Determine the (x, y) coordinate at the center of the cell enclosing the given text.  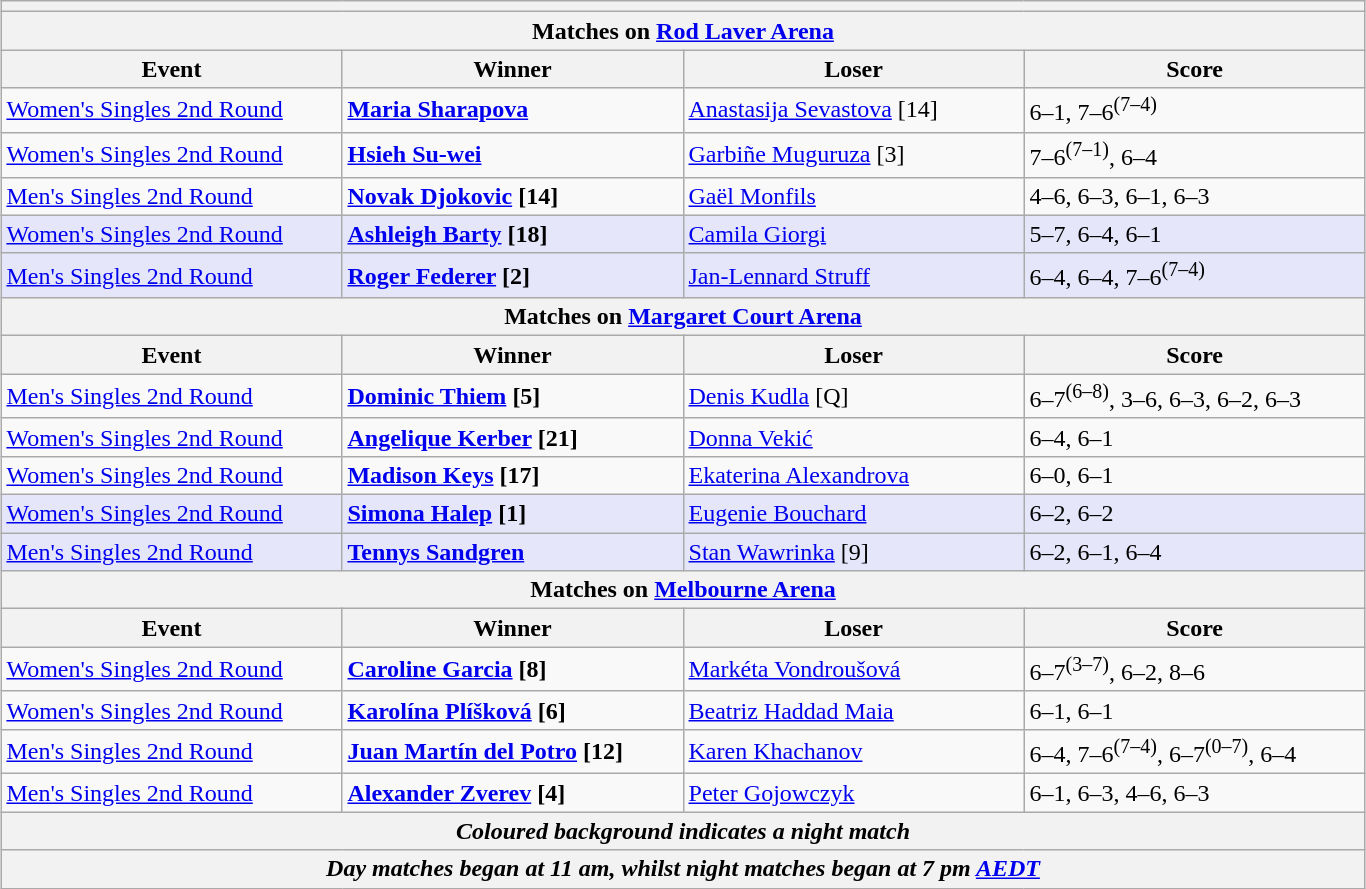
Gaël Monfils (854, 196)
Jan-Lennard Struff (854, 276)
6–4, 6–1 (1194, 437)
Maria Sharapova (512, 110)
Donna Vekić (854, 437)
Alexander Zverev [4] (512, 793)
6–2, 6–1, 6–4 (1194, 552)
6–1, 7–6(7–4) (1194, 110)
Stan Wawrinka [9] (854, 552)
Matches on Rod Laver Arena (683, 31)
Eugenie Bouchard (854, 514)
Matches on Margaret Court Arena (683, 317)
6–0, 6–1 (1194, 475)
Matches on Melbourne Arena (683, 590)
Markéta Vondroušová (854, 670)
Ashleigh Barty [18] (512, 234)
6–7(6–8), 3–6, 6–3, 6–2, 6–3 (1194, 396)
Ekaterina Alexandrova (854, 475)
Hsieh Su-wei (512, 154)
4–6, 6–3, 6–1, 6–3 (1194, 196)
Peter Gojowczyk (854, 793)
Caroline Garcia [8] (512, 670)
Madison Keys [17] (512, 475)
Karolína Plíšková [6] (512, 710)
7–6(7–1), 6–4 (1194, 154)
Camila Giorgi (854, 234)
Karen Khachanov (854, 752)
Coloured background indicates a night match (683, 831)
6–2, 6–2 (1194, 514)
Anastasija Sevastova [14] (854, 110)
Novak Djokovic [14] (512, 196)
Day matches began at 11 am, whilst night matches began at 7 pm AEDT (683, 869)
Simona Halep [1] (512, 514)
6–4, 7–6(7–4), 6–7(0–7), 6–4 (1194, 752)
Juan Martín del Potro [12] (512, 752)
6–1, 6–1 (1194, 710)
6–7(3–7), 6–2, 8–6 (1194, 670)
Beatriz Haddad Maia (854, 710)
Garbiñe Muguruza [3] (854, 154)
Roger Federer [2] (512, 276)
Denis Kudla [Q] (854, 396)
5–7, 6–4, 6–1 (1194, 234)
6–1, 6–3, 4–6, 6–3 (1194, 793)
Tennys Sandgren (512, 552)
Dominic Thiem [5] (512, 396)
6–4, 6–4, 7–6(7–4) (1194, 276)
Angelique Kerber [21] (512, 437)
